For the text-containing cell, return its midpoint in [X, Y] coordinate format. 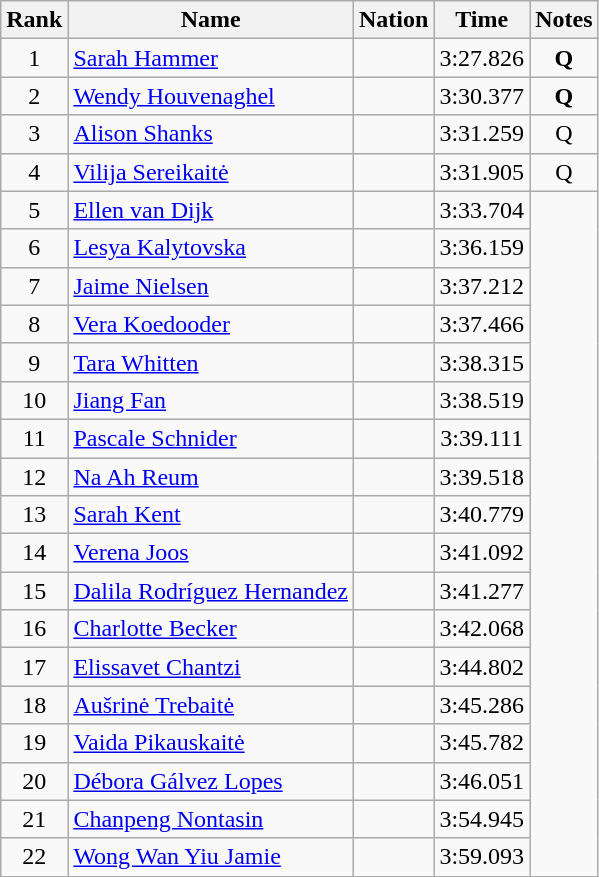
Jaime Nielsen [211, 286]
14 [34, 553]
4 [34, 172]
11 [34, 438]
Na Ah Reum [211, 477]
Tara Whitten [211, 362]
Vilija Sereikaitė [211, 172]
8 [34, 324]
Jiang Fan [211, 400]
Aušrinė Trebaitė [211, 705]
Charlotte Becker [211, 629]
Time [482, 20]
Rank [34, 20]
3:31.259 [482, 134]
3:59.093 [482, 857]
21 [34, 819]
18 [34, 705]
3:36.159 [482, 248]
Chanpeng Nontasin [211, 819]
Pascale Schnider [211, 438]
3:42.068 [482, 629]
3:44.802 [482, 667]
Vera Koedooder [211, 324]
Débora Gálvez Lopes [211, 781]
6 [34, 248]
Wong Wan Yiu Jamie [211, 857]
Sarah Hammer [211, 58]
2 [34, 96]
3:40.779 [482, 515]
3:45.286 [482, 705]
7 [34, 286]
3:37.212 [482, 286]
22 [34, 857]
Notes [564, 20]
15 [34, 591]
Elissavet Chantzi [211, 667]
3:38.315 [482, 362]
Lesya Kalytovska [211, 248]
Sarah Kent [211, 515]
5 [34, 210]
1 [34, 58]
Dalila Rodríguez Hernandez [211, 591]
3:38.519 [482, 400]
3:37.466 [482, 324]
Verena Joos [211, 553]
Nation [393, 20]
Vaida Pikauskaitė [211, 743]
3:54.945 [482, 819]
3:46.051 [482, 781]
3:39.518 [482, 477]
10 [34, 400]
3:30.377 [482, 96]
3:45.782 [482, 743]
9 [34, 362]
16 [34, 629]
19 [34, 743]
3 [34, 134]
Ellen van Dijk [211, 210]
13 [34, 515]
17 [34, 667]
3:27.826 [482, 58]
Alison Shanks [211, 134]
20 [34, 781]
3:41.277 [482, 591]
3:41.092 [482, 553]
3:31.905 [482, 172]
3:33.704 [482, 210]
12 [34, 477]
3:39.111 [482, 438]
Name [211, 20]
Wendy Houvenaghel [211, 96]
